Search for the cell housing the specified text and yield its [X, Y] center coordinate. 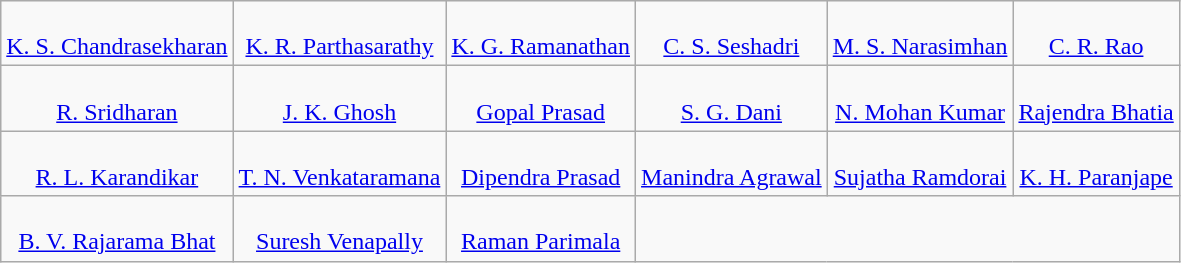
Raman Parimala [541, 228]
S. G. Dani [732, 98]
Manindra Agrawal [732, 164]
K. S. Chandrasekharan [117, 34]
C. S. Seshadri [732, 34]
T. N. Venkataramana [340, 164]
K. H. Paranjape [1096, 164]
K. R. Parthasarathy [340, 34]
C. R. Rao [1096, 34]
Gopal Prasad [541, 98]
R. Sridharan [117, 98]
Rajendra Bhatia [1096, 98]
K. G. Ramanathan [541, 34]
R. L. Karandikar [117, 164]
Sujatha Ramdorai [920, 164]
N. Mohan Kumar [920, 98]
Dipendra Prasad [541, 164]
Suresh Venapally [340, 228]
M. S. Narasimhan [920, 34]
J. K. Ghosh [340, 98]
B. V. Rajarama Bhat [117, 228]
